Locate the cell with the specified text and output its [X, Y] center coordinate. 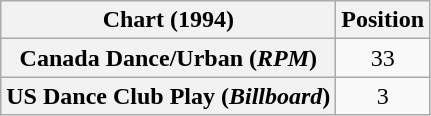
Position [383, 20]
33 [383, 58]
3 [383, 96]
Chart (1994) [168, 20]
US Dance Club Play (Billboard) [168, 96]
Canada Dance/Urban (RPM) [168, 58]
